From the cell containing the given text, extract its center point as [x, y] coordinate. 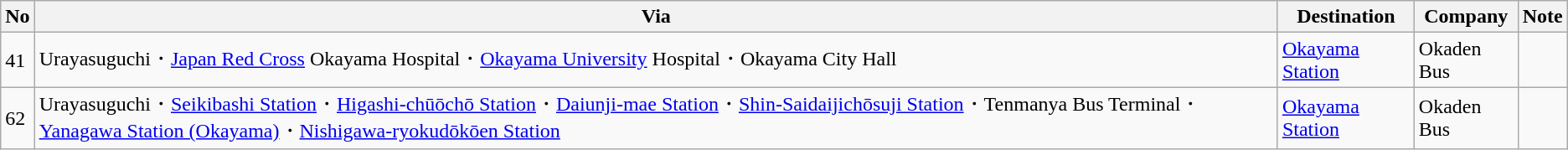
62 [18, 118]
Company [1466, 17]
41 [18, 60]
Via [656, 17]
Destination [1345, 17]
No [18, 17]
Urayasuguchi・Japan Red Cross Okayama Hospital・Okayama University Hospital・Okayama City Hall [656, 60]
Note [1543, 17]
